Detect which cell encompasses the target text, then output its (x, y) center coordinate. 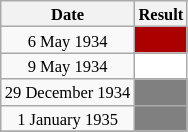
6 May 1934 (68, 40)
29 December 1934 (68, 92)
Result (160, 14)
1 January 1935 (68, 118)
Date (68, 14)
9 May 1934 (68, 66)
